Detect which cell encompasses the target text, then output its (x, y) center coordinate. 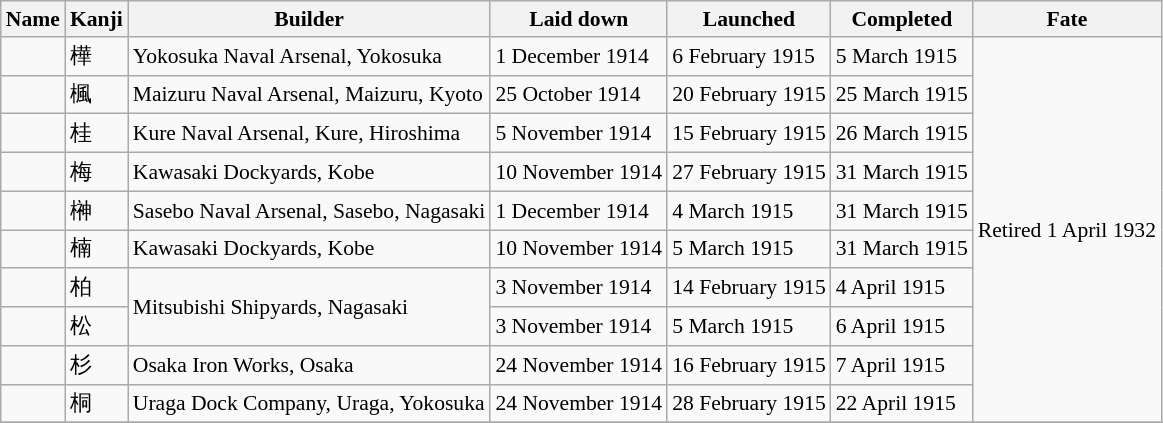
20 February 1915 (749, 94)
Kure Naval Arsenal, Kure, Hiroshima (310, 134)
桂 (96, 134)
7 April 1915 (902, 366)
楓 (96, 94)
14 February 1915 (749, 288)
25 March 1915 (902, 94)
22 April 1915 (902, 404)
16 February 1915 (749, 366)
Retired 1 April 1932 (1067, 230)
梅 (96, 172)
5 November 1914 (578, 134)
Maizuru Naval Arsenal, Maizuru, Kyoto (310, 94)
27 February 1915 (749, 172)
Fate (1067, 19)
25 October 1914 (578, 94)
Name (33, 19)
26 March 1915 (902, 134)
Yokosuka Naval Arsenal, Yokosuka (310, 56)
6 April 1915 (902, 326)
6 February 1915 (749, 56)
桐 (96, 404)
Builder (310, 19)
Completed (902, 19)
Launched (749, 19)
樺 (96, 56)
杉 (96, 366)
Laid down (578, 19)
4 April 1915 (902, 288)
28 February 1915 (749, 404)
4 March 1915 (749, 210)
Sasebo Naval Arsenal, Sasebo, Nagasaki (310, 210)
Uraga Dock Company, Uraga, Yokosuka (310, 404)
Osaka Iron Works, Osaka (310, 366)
Mitsubishi Shipyards, Nagasaki (310, 308)
松 (96, 326)
Kanji (96, 19)
柏 (96, 288)
楠 (96, 250)
榊 (96, 210)
15 February 1915 (749, 134)
